Locate the cell with the specified text and output its [X, Y] center coordinate. 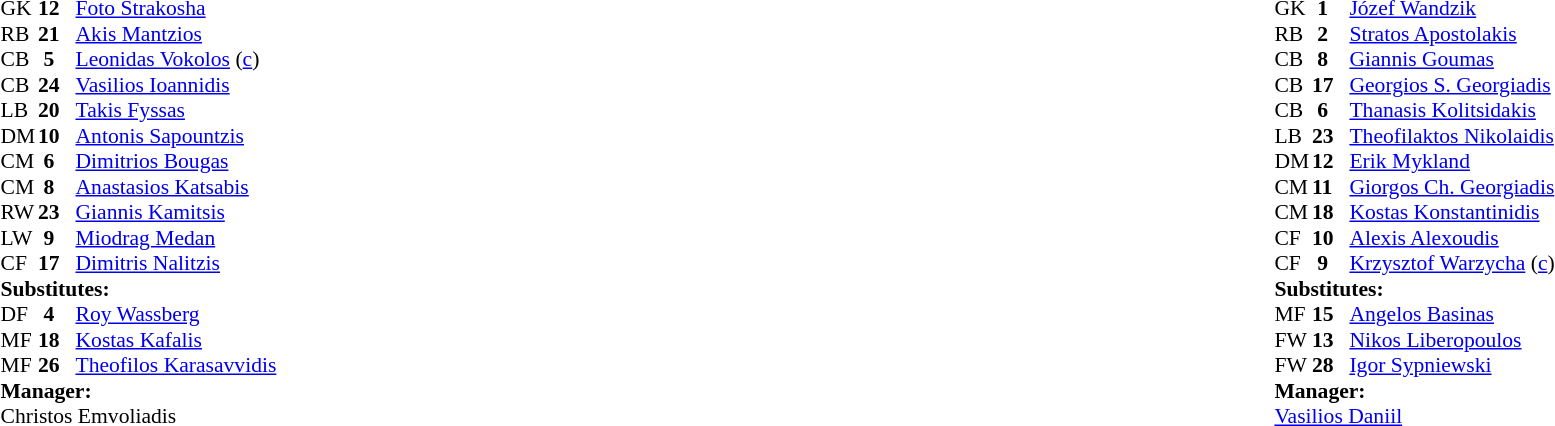
Giorgos Ch. Georgiadis [1452, 187]
15 [1331, 315]
13 [1331, 340]
Manager: [138, 391]
Akis Mantzios [176, 34]
Alexis Alexoudis [1452, 238]
Giannis Goumas [1452, 59]
11 [1331, 187]
28 [1331, 365]
Nikos Liberopoulos [1452, 340]
RW [19, 213]
Theofilaktos Nikolaidis [1452, 136]
Leonidas Vokolos (c) [176, 59]
21 [57, 34]
24 [57, 85]
Roy Wassberg [176, 315]
5 [57, 59]
Dimitrios Bougas [176, 161]
Kostas Konstantinidis [1452, 213]
12 [1331, 161]
26 [57, 365]
Georgios S. Georgiadis [1452, 85]
Vasilios Ioannidis [176, 85]
Giannis Kamitsis [176, 213]
20 [57, 111]
2 [1331, 34]
LW [19, 238]
Takis Fyssas [176, 111]
Anastasios Katsabis [176, 187]
Dimitris Nalitzis [176, 263]
Theofilos Karasavvidis [176, 365]
Miodrag Medan [176, 238]
Antonis Sapountzis [176, 136]
Angelos Basinas [1452, 315]
Krzysztof Warzycha (c) [1452, 263]
Erik Mykland [1452, 161]
Substitutes: [138, 289]
Stratos Apostolakis [1452, 34]
DF [19, 315]
4 [57, 315]
Thanasis Kolitsidakis [1452, 111]
Igor Sypniewski [1452, 365]
Kostas Kafalis [176, 340]
